Capture the cell that displays the provided text and extract its [x, y] central coordinate. 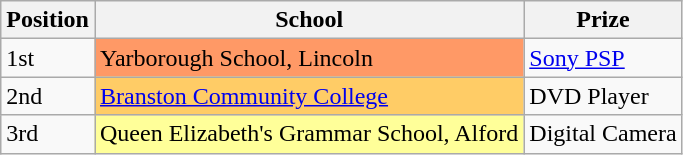
Yarborough School, Lincoln [308, 58]
School [308, 20]
DVD Player [603, 96]
3rd [48, 134]
Digital Camera [603, 134]
Sony PSP [603, 58]
Queen Elizabeth's Grammar School, Alford [308, 134]
Position [48, 20]
2nd [48, 96]
Prize [603, 20]
Branston Community College [308, 96]
1st [48, 58]
